Extract the (x, y) coordinate from the center of the cell holding the provided text.  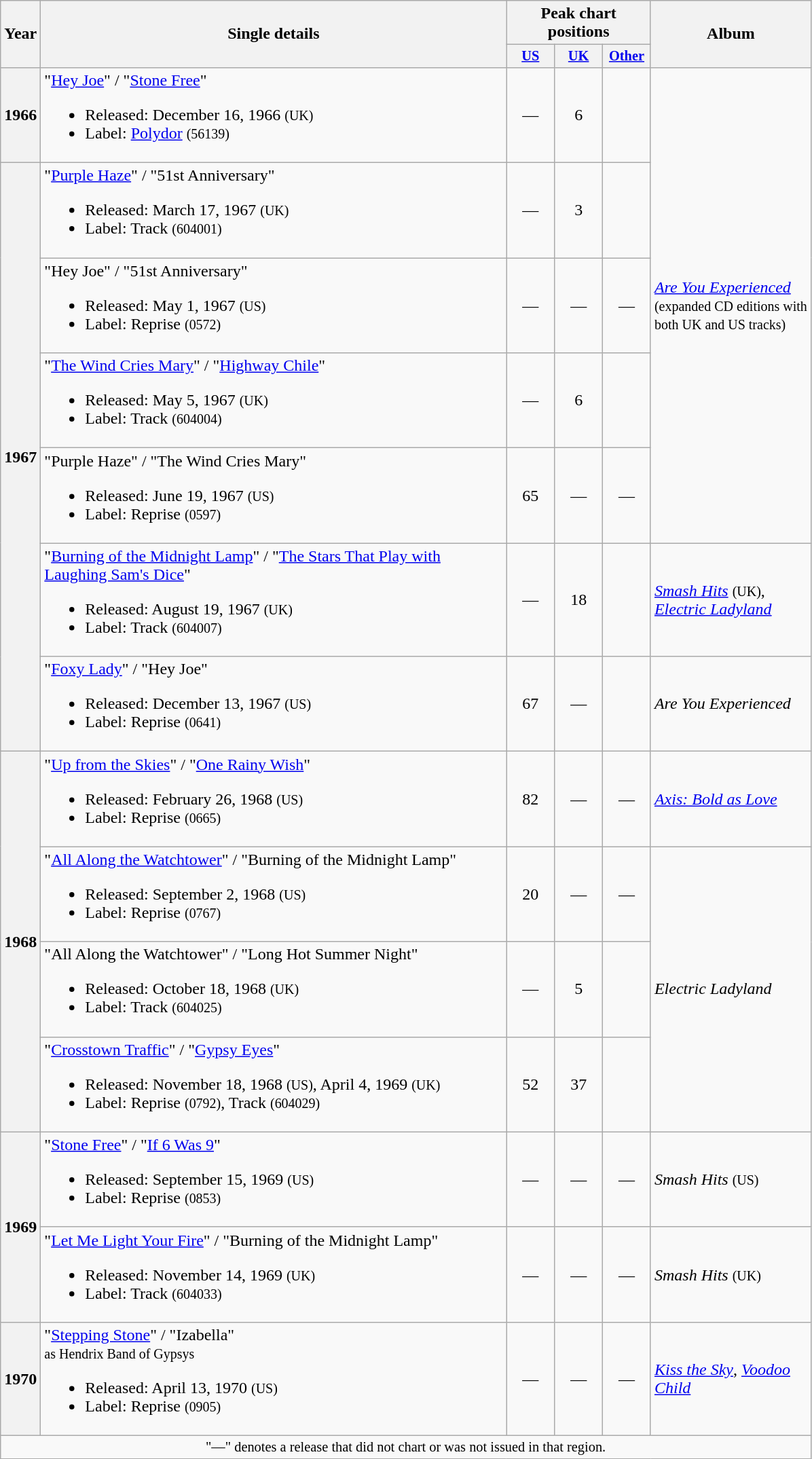
Are You Experienced (731, 704)
Peak chart positions (578, 23)
5 (578, 989)
1967 (20, 458)
67 (531, 704)
"The Wind Cries Mary" / "Highway Chile"Released: May 5, 1967 (UK)Label: Track (604004) (274, 401)
"Hey Joe" / "Stone Free"Released: December 16, 1966 (UK)Label: Polydor (56139) (274, 115)
US (531, 56)
"All Along the Watchtower" / "Burning of the Midnight Lamp"Released: September 2, 1968 (US)Label: Reprise (0767) (274, 894)
Other (627, 56)
"Purple Haze" / "51st Anniversary"Released: March 17, 1967 (UK)Label: Track (604001) (274, 210)
"Crosstown Traffic" / "Gypsy Eyes"Released: November 18, 1968 (US), April 4, 1969 (UK)Label: Reprise (0792), Track (604029) (274, 1084)
82 (531, 799)
Axis: Bold as Love (731, 799)
"Foxy Lady" / "Hey Joe"Released: December 13, 1967 (US)Label: Reprise (0641) (274, 704)
Smash Hits (US) (731, 1179)
Smash Hits (UK) (731, 1274)
"Hey Joe" / "51st Anniversary"Released: May 1, 1967 (US)Label: Reprise (0572) (274, 306)
37 (578, 1084)
UK (578, 56)
Year (20, 34)
"All Along the Watchtower" / "Long Hot Summer Night"Released: October 18, 1968 (UK)Label: Track (604025) (274, 989)
18 (578, 600)
Album (731, 34)
1970 (20, 1378)
3 (578, 210)
Single details (274, 34)
1966 (20, 115)
"Let Me Light Your Fire" / "Burning of the Midnight Lamp"Released: November 14, 1969 (UK)Label: Track (604033) (274, 1274)
"Burning of the Midnight Lamp" / "The Stars That Play with Laughing Sam's Dice"Released: August 19, 1967 (UK)Label: Track (604007) (274, 600)
65 (531, 496)
"Purple Haze" / "The Wind Cries Mary"Released: June 19, 1967 (US)Label: Reprise (0597) (274, 496)
"—" denotes a release that did not chart or was not issued in that region. (406, 1447)
Smash Hits (UK), Electric Ladyland (731, 600)
Kiss the Sky, Voodoo Child (731, 1378)
1968 (20, 942)
"Up from the Skies" / "One Rainy Wish"Released: February 26, 1968 (US)Label: Reprise (0665) (274, 799)
52 (531, 1084)
20 (531, 894)
"Stepping Stone" / "Izabella"as Hendrix Band of GypsysReleased: April 13, 1970 (US)Label: Reprise (0905) (274, 1378)
"Stone Free" / "If 6 Was 9"Released: September 15, 1969 (US)Label: Reprise (0853) (274, 1179)
1969 (20, 1227)
Electric Ladyland (731, 989)
Are You Experienced (expanded CD editions with both UK and US tracks) (731, 305)
